Locate the cell with the specified text and output its [X, Y] center coordinate. 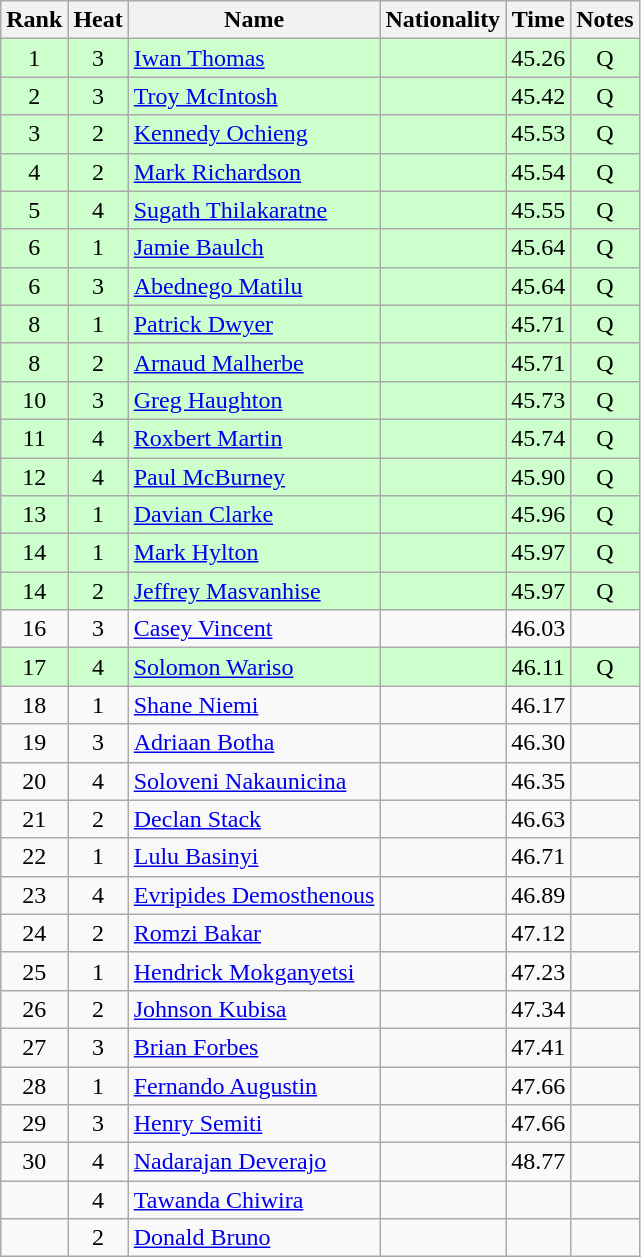
Name [254, 20]
48.77 [538, 1162]
47.12 [538, 933]
46.63 [538, 819]
Paul McBurney [254, 477]
30 [34, 1162]
Casey Vincent [254, 629]
45.55 [538, 210]
Evripides Demosthenous [254, 895]
19 [34, 743]
46.17 [538, 705]
5 [34, 210]
45.26 [538, 58]
10 [34, 400]
Nadarajan Deverajo [254, 1162]
Roxbert Martin [254, 438]
27 [34, 1047]
Iwan Thomas [254, 58]
45.74 [538, 438]
Heat [98, 20]
18 [34, 705]
Tawanda Chiwira [254, 1200]
Mark Hylton [254, 553]
Troy McIntosh [254, 96]
46.71 [538, 857]
Johnson Kubisa [254, 1009]
Notes [605, 20]
Lulu Basinyi [254, 857]
Kennedy Ochieng [254, 134]
46.89 [538, 895]
Romzi Bakar [254, 933]
Adriaan Botha [254, 743]
47.23 [538, 971]
46.30 [538, 743]
Brian Forbes [254, 1047]
21 [34, 819]
Time [538, 20]
Rank [34, 20]
11 [34, 438]
Patrick Dwyer [254, 324]
47.41 [538, 1047]
45.54 [538, 172]
17 [34, 667]
Hendrick Mokganyetsi [254, 971]
Abednego Matilu [254, 286]
12 [34, 477]
45.42 [538, 96]
25 [34, 971]
Solomon Wariso [254, 667]
20 [34, 781]
46.03 [538, 629]
Greg Haughton [254, 400]
24 [34, 933]
Mark Richardson [254, 172]
Fernando Augustin [254, 1085]
47.34 [538, 1009]
Jeffrey Masvanhise [254, 591]
45.53 [538, 134]
46.35 [538, 781]
22 [34, 857]
28 [34, 1085]
45.90 [538, 477]
Nationality [443, 20]
23 [34, 895]
26 [34, 1009]
29 [34, 1124]
45.73 [538, 400]
Declan Stack [254, 819]
Henry Semiti [254, 1124]
Jamie Baulch [254, 248]
Donald Bruno [254, 1238]
16 [34, 629]
46.11 [538, 667]
45.96 [538, 515]
Sugath Thilakaratne [254, 210]
Davian Clarke [254, 515]
Soloveni Nakaunicina [254, 781]
Arnaud Malherbe [254, 362]
13 [34, 515]
Shane Niemi [254, 705]
